Locate the cell with the specified text and output its (x, y) center coordinate. 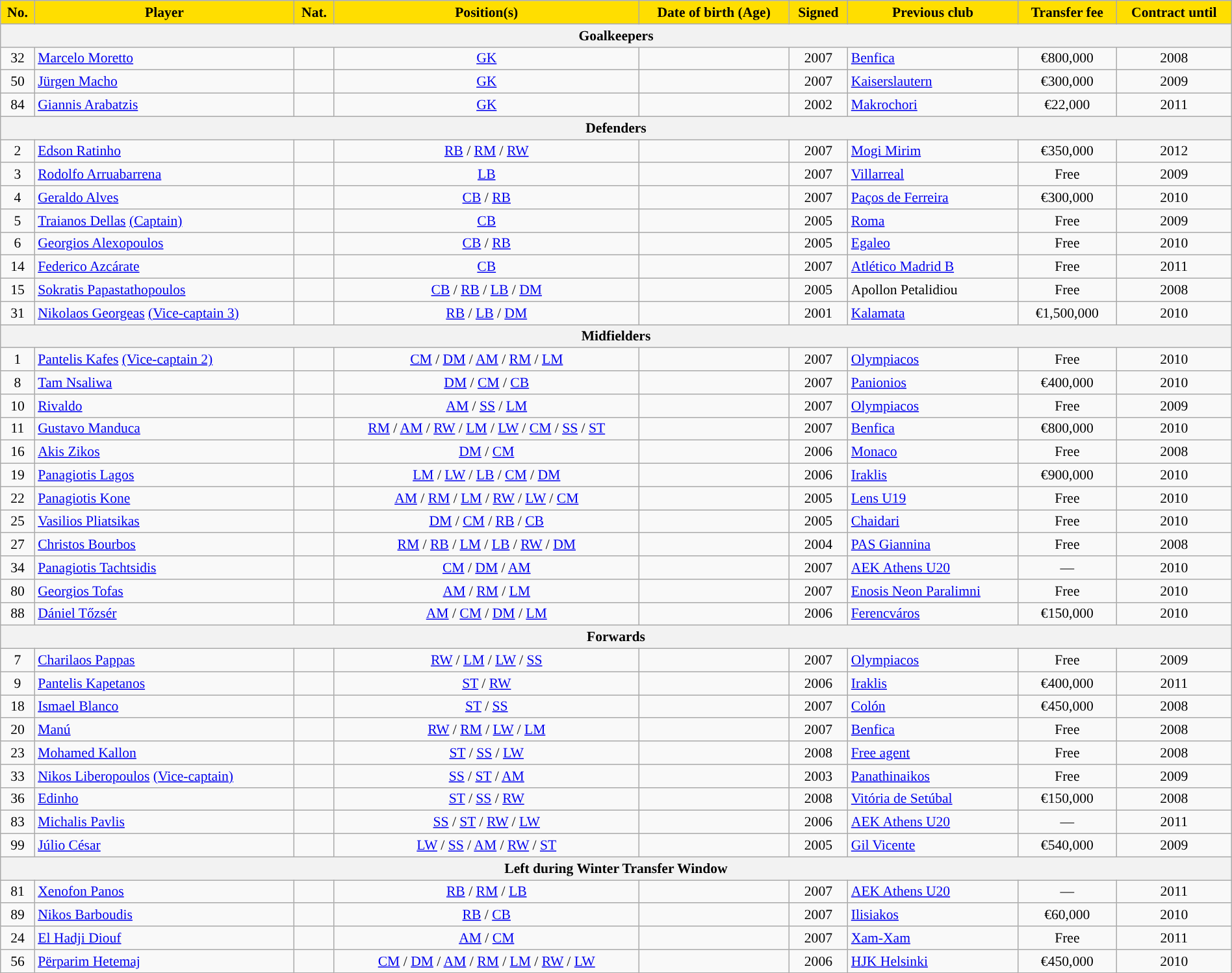
Nikos Liberopoulos (Vice-captain) (164, 776)
33 (18, 776)
Geraldo Alves (164, 197)
Left during Winter Transfer Window (616, 868)
50 (18, 82)
Monaco (933, 452)
SS / ST / AM (486, 776)
Gustavo Manduca (164, 429)
Xam-Xam (933, 938)
Makrochori (933, 105)
99 (18, 846)
Përparim Hetemaj (164, 961)
2 (18, 151)
3 (18, 175)
SS / ST / RW / LW (486, 822)
Mohamed Kallon (164, 753)
Chaidari (933, 522)
ST / SS (486, 707)
AM / CM (486, 938)
CM / DM / AM / RM / LM (486, 360)
Georgios Alexopoulos (164, 244)
Rodolfo Arruabarrena (164, 175)
7 (18, 661)
11 (18, 429)
Nat. (314, 12)
6 (18, 244)
RB / CB (486, 915)
4 (18, 197)
Edson Ratinho (164, 151)
32 (18, 58)
Sokratis Papastathopoulos (164, 290)
14 (18, 267)
Traianos Dellas (Captain) (164, 221)
Villarreal (933, 175)
AM / RM / LM / RW / LW / CM (486, 498)
€1,500,000 (1067, 313)
Dániel Tőzsér (164, 614)
Egaleo (933, 244)
Free agent (933, 753)
Edinho (164, 799)
RB / LB / DM (486, 313)
Goalkeepers (616, 36)
56 (18, 961)
84 (18, 105)
27 (18, 545)
Charilaos Pappas (164, 661)
HJK Helsinki (933, 961)
LW / SS / AM / RW / ST (486, 846)
18 (18, 707)
RB / RM / RW (486, 151)
Previous club (933, 12)
22 (18, 498)
89 (18, 915)
Lens U19 (933, 498)
25 (18, 522)
16 (18, 452)
€22,000 (1067, 105)
Colón (933, 707)
Georgios Tofas (164, 591)
Kalamata (933, 313)
€900,000 (1067, 475)
€60,000 (1067, 915)
36 (18, 799)
8 (18, 383)
Vasilios Pliatsikas (164, 522)
Atlético Madrid B (933, 267)
Midfielders (616, 336)
ST / SS / LW (486, 753)
2002 (819, 105)
2001 (819, 313)
DM / CM / RB / CB (486, 522)
Júlio César (164, 846)
Rivaldo (164, 406)
34 (18, 568)
El Hadji Diouf (164, 938)
81 (18, 892)
Gil Vicente (933, 846)
24 (18, 938)
DM / CM / CB (486, 383)
RM / AM / RW / LM / LW / CM / SS / ST (486, 429)
RW / RM / LW / LM (486, 730)
Ilisiakos (933, 915)
Roma (933, 221)
Vitória de Setúbal (933, 799)
CB / RB / LB / DM (486, 290)
2003 (819, 776)
9 (18, 683)
Pantelis Kapetanos (164, 683)
Michalis Pavlis (164, 822)
Panagiotis Tachtsidis (164, 568)
Date of birth (Age) (713, 12)
Paços de Ferreira (933, 197)
Xenofon Panos (164, 892)
2004 (819, 545)
Panagiotis Lagos (164, 475)
Contract until (1174, 12)
RW / LM / LW / SS (486, 661)
Position(s) (486, 12)
31 (18, 313)
Defenders (616, 128)
DM / CM (486, 452)
80 (18, 591)
Giannis Arabatzis (164, 105)
Kaiserslautern (933, 82)
ST / SS / RW (486, 799)
Transfer fee (1067, 12)
Panathinaikos (933, 776)
RB / RM / LB (486, 892)
Ferencváros (933, 614)
LM / LW / LB / CM / DM (486, 475)
€350,000 (1067, 151)
Tam Nsaliwa (164, 383)
Mogi Mirim (933, 151)
No. (18, 12)
88 (18, 614)
5 (18, 221)
Forwards (616, 637)
Akis Zikos (164, 452)
Marcelo Moretto (164, 58)
AM / SS / LM (486, 406)
PAS Giannina (933, 545)
Ismael Blanco (164, 707)
10 (18, 406)
Manú (164, 730)
€540,000 (1067, 846)
Nikos Barboudis (164, 915)
Panionios (933, 383)
AM / RM / LM (486, 591)
20 (18, 730)
83 (18, 822)
Player (164, 12)
RM / RB / LM / LB / RW / DM (486, 545)
AM / CM / DM / LM (486, 614)
Panagiotis Kone (164, 498)
19 (18, 475)
Apollon Petalidiou (933, 290)
Jürgen Macho (164, 82)
Signed (819, 12)
Pantelis Kafes (Vice-captain 2) (164, 360)
Enosis Neon Paralimni (933, 591)
CM / DM / AM / RM / LM / RW / LW (486, 961)
Federico Azcárate (164, 267)
23 (18, 753)
LB (486, 175)
1 (18, 360)
15 (18, 290)
2012 (1174, 151)
CM / DM / AM (486, 568)
Nikolaos Georgeas (Vice-captain 3) (164, 313)
Christos Bourbos (164, 545)
ST / RW (486, 683)
